Pinpoint the cell where the given text exists, returning its (X, Y) midpoint coordinate. 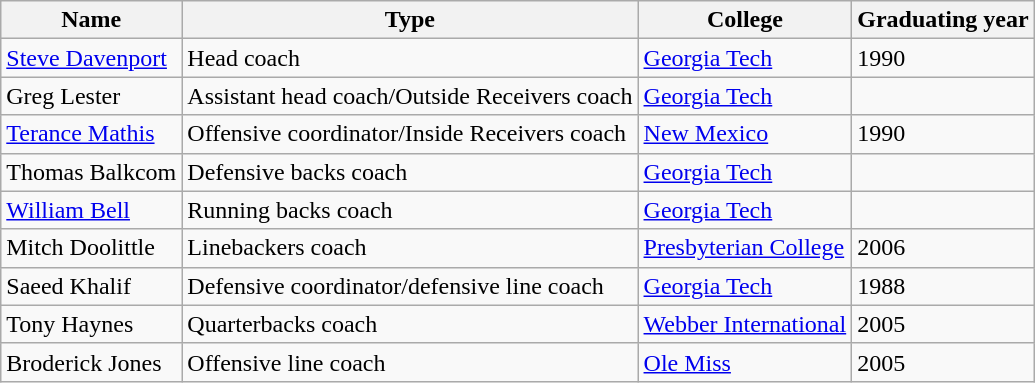
Graduating year (943, 20)
Defensive backs coach (410, 172)
College (745, 20)
Assistant head coach/Outside Receivers coach (410, 96)
Mitch Doolittle (92, 248)
Name (92, 20)
Offensive line coach (410, 362)
Broderick Jones (92, 362)
William Bell (92, 210)
Head coach (410, 58)
Greg Lester (92, 96)
Linebackers coach (410, 248)
Thomas Balkcom (92, 172)
New Mexico (745, 134)
Quarterbacks coach (410, 324)
Presbyterian College (745, 248)
2006 (943, 248)
Ole Miss (745, 362)
Running backs coach (410, 210)
Saeed Khalif (92, 286)
Webber International (745, 324)
Defensive coordinator/defensive line coach (410, 286)
Offensive coordinator/Inside Receivers coach (410, 134)
Type (410, 20)
Steve Davenport (92, 58)
Terance Mathis (92, 134)
Tony Haynes (92, 324)
1988 (943, 286)
